Return the [x, y] coordinate for the center point of the cell that contains the specified text.  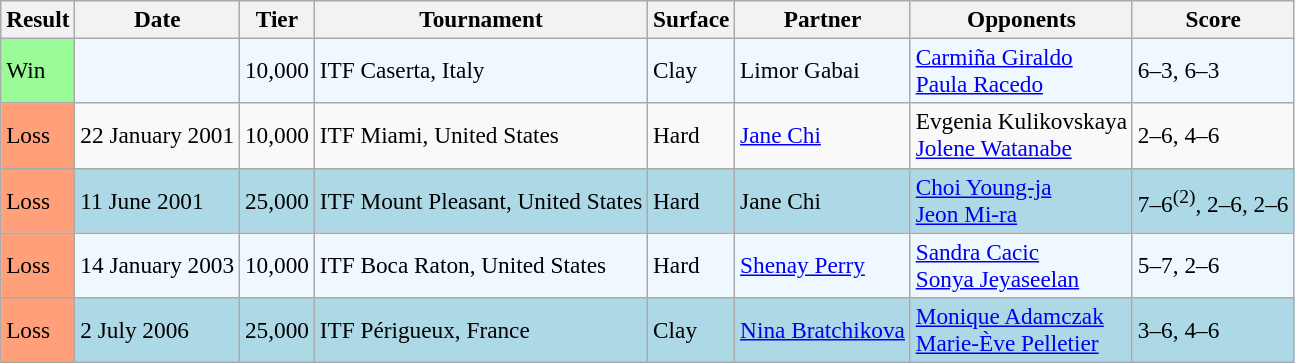
Partner [823, 19]
ITF Mount Pleasant, United States [480, 200]
Limor Gabai [823, 70]
Win [38, 70]
Opponents [1021, 19]
Nina Bratchikova [823, 330]
2 July 2006 [158, 330]
11 June 2001 [158, 200]
6–3, 6–3 [1212, 70]
Surface [692, 19]
Result [38, 19]
2–6, 4–6 [1212, 136]
Choi Young-ja Jeon Mi-ra [1021, 200]
22 January 2001 [158, 136]
Sandra Cacic Sonya Jeyaseelan [1021, 264]
14 January 2003 [158, 264]
ITF Caserta, Italy [480, 70]
Shenay Perry [823, 264]
Tier [278, 19]
ITF Périgueux, France [480, 330]
Evgenia Kulikovskaya Jolene Watanabe [1021, 136]
Score [1212, 19]
ITF Miami, United States [480, 136]
Tournament [480, 19]
Carmiña Giraldo Paula Racedo [1021, 70]
5–7, 2–6 [1212, 264]
3–6, 4–6 [1212, 330]
Monique Adamczak Marie-Ève Pelletier [1021, 330]
Date [158, 19]
7–6(2), 2–6, 2–6 [1212, 200]
ITF Boca Raton, United States [480, 264]
